Scan for the cell matching the given text and deliver its (X, Y) coordinate at center. 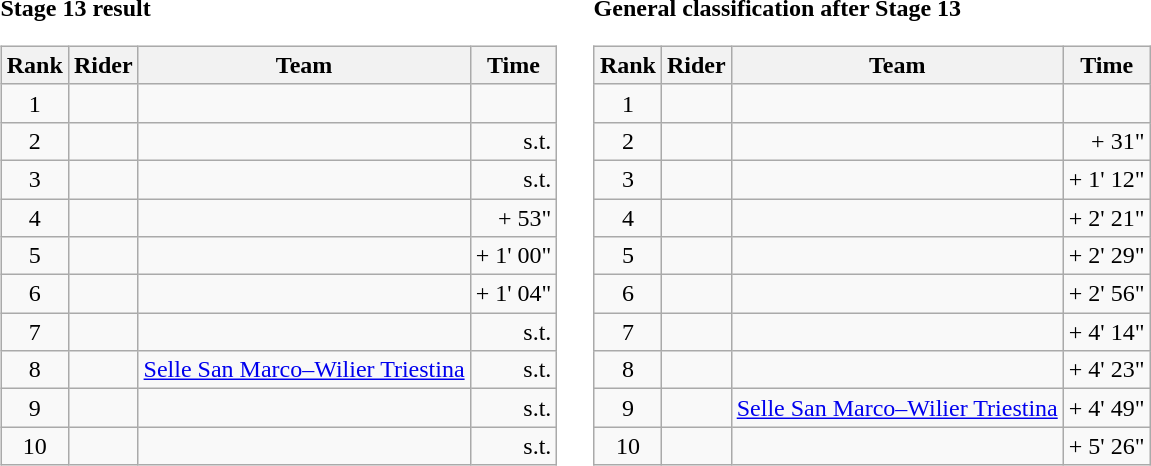
+ 4' 49" (1106, 408)
+ 4' 23" (1106, 370)
+ 2' 56" (1106, 294)
+ 5' 26" (1106, 446)
+ 1' 00" (514, 256)
+ 2' 29" (1106, 256)
+ 1' 12" (1106, 179)
+ 4' 14" (1106, 332)
+ 2' 21" (1106, 217)
+ 53" (514, 217)
+ 1' 04" (514, 294)
+ 31" (1106, 141)
